Output the [X, Y] coordinate of the center of the cell containing the given text.  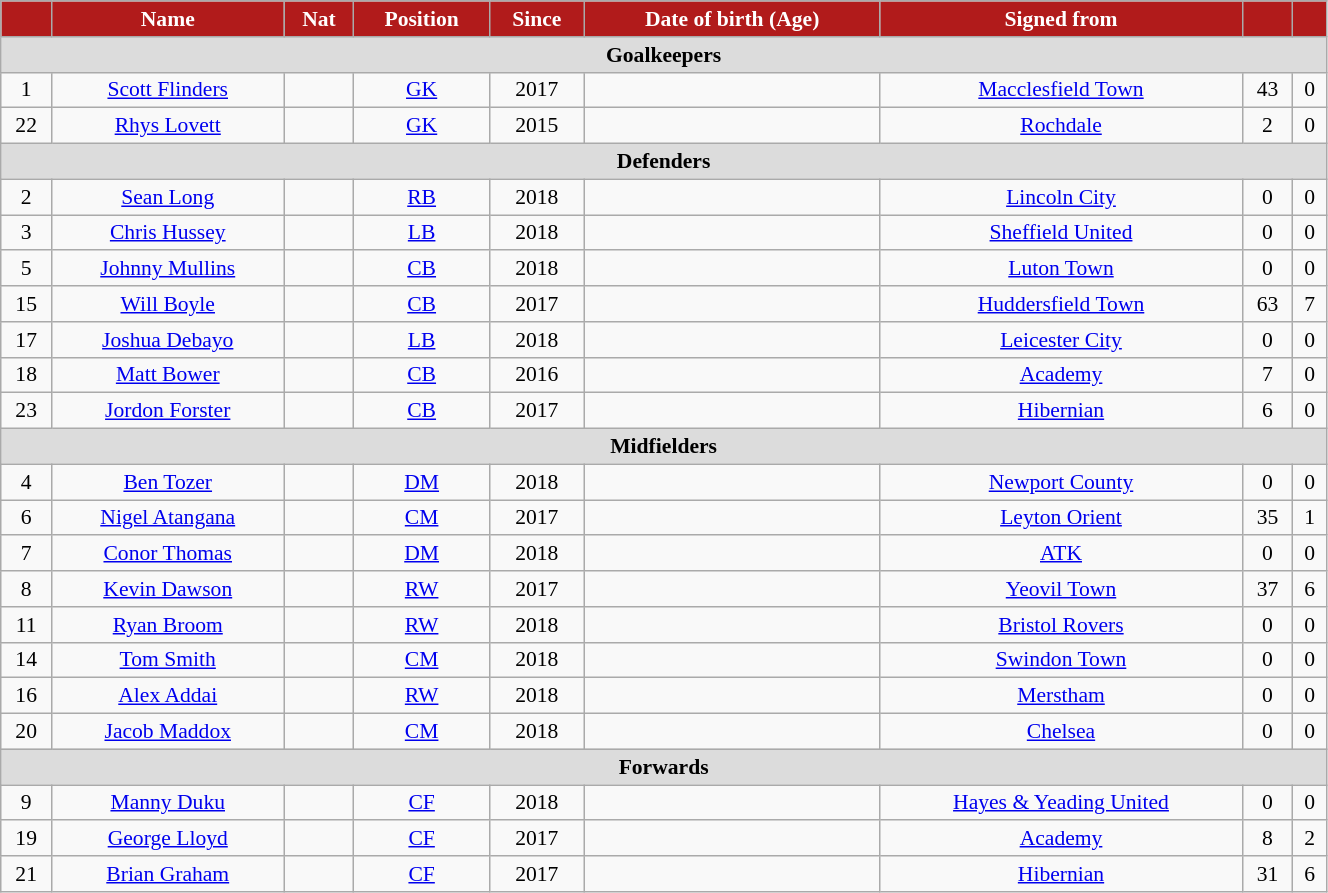
Forwards [664, 767]
31 [1268, 874]
11 [26, 625]
Date of birth (Age) [732, 19]
Position [422, 19]
Ben Tozer [168, 482]
Leicester City [1061, 340]
Chris Hussey [168, 233]
Kevin Dawson [168, 589]
Leyton Orient [1061, 518]
Signed from [1061, 19]
20 [26, 732]
16 [26, 696]
4 [26, 482]
9 [26, 803]
Huddersfield Town [1061, 304]
Alex Addai [168, 696]
3 [26, 233]
Rhys Lovett [168, 126]
Ryan Broom [168, 625]
Johnny Mullins [168, 269]
35 [1268, 518]
Since [536, 19]
14 [26, 660]
Merstham [1061, 696]
Nat [319, 19]
63 [1268, 304]
23 [26, 411]
17 [26, 340]
Luton Town [1061, 269]
2015 [536, 126]
Sheffield United [1061, 233]
Rochdale [1061, 126]
15 [26, 304]
Joshua Debayo [168, 340]
43 [1268, 90]
22 [26, 126]
Goalkeepers [664, 55]
RB [422, 197]
Hayes & Yeading United [1061, 803]
Yeovil Town [1061, 589]
Matt Bower [168, 375]
Manny Duku [168, 803]
Tom Smith [168, 660]
2016 [536, 375]
Lincoln City [1061, 197]
Nigel Atangana [168, 518]
Newport County [1061, 482]
19 [26, 839]
Bristol Rovers [1061, 625]
Brian Graham [168, 874]
5 [26, 269]
Jordon Forster [168, 411]
Name [168, 19]
ATK [1061, 554]
Chelsea [1061, 732]
George Lloyd [168, 839]
Sean Long [168, 197]
Swindon Town [1061, 660]
Scott Flinders [168, 90]
Macclesfield Town [1061, 90]
Midfielders [664, 447]
Will Boyle [168, 304]
18 [26, 375]
Conor Thomas [168, 554]
21 [26, 874]
37 [1268, 589]
Defenders [664, 162]
Jacob Maddox [168, 732]
